Extract the (X, Y) coordinate from the center of the cell holding the provided text.  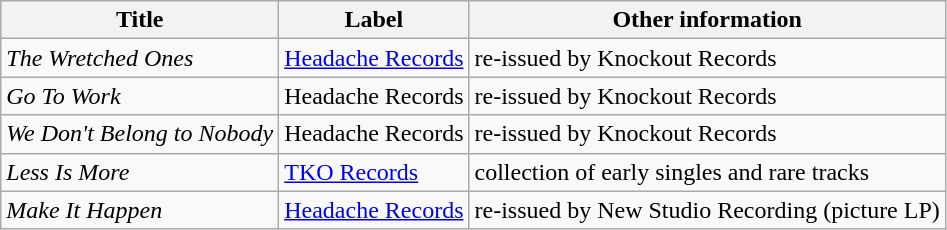
Less Is More (140, 172)
re-issued by New Studio Recording (picture LP) (707, 210)
collection of early singles and rare tracks (707, 172)
We Don't Belong to Nobody (140, 134)
Make It Happen (140, 210)
TKO Records (374, 172)
Other information (707, 20)
Title (140, 20)
The Wretched Ones (140, 58)
Label (374, 20)
Go To Work (140, 96)
